Find where the given text appears and provide that cell's center as [X, Y] coordinate. 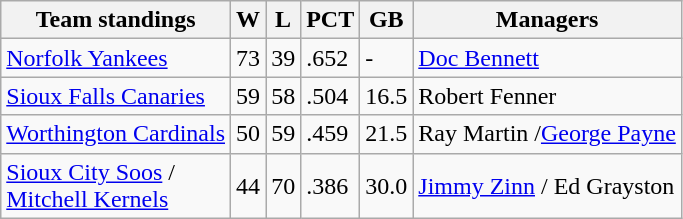
Norfolk Yankees [116, 58]
21.5 [386, 134]
.386 [330, 186]
PCT [330, 20]
Worthington Cardinals [116, 134]
50 [248, 134]
Ray Martin /George Payne [548, 134]
44 [248, 186]
Sioux City Soos / Mitchell Kernels [116, 186]
58 [284, 96]
Doc Bennett [548, 58]
70 [284, 186]
L [284, 20]
Sioux Falls Canaries [116, 96]
Managers [548, 20]
39 [284, 58]
73 [248, 58]
.459 [330, 134]
16.5 [386, 96]
- [386, 58]
GB [386, 20]
30.0 [386, 186]
.504 [330, 96]
Team standings [116, 20]
Robert Fenner [548, 96]
W [248, 20]
Jimmy Zinn / Ed Grayston [548, 186]
.652 [330, 58]
